Provide the [x, y] coordinate of the cell's center where the given text is located.  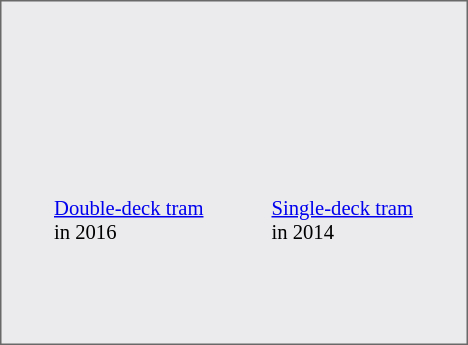
Single-deck tram in 2014 [346, 220]
Double-deck tram in 2016 [129, 220]
